Return (x, y) of the center of cell containing provided text 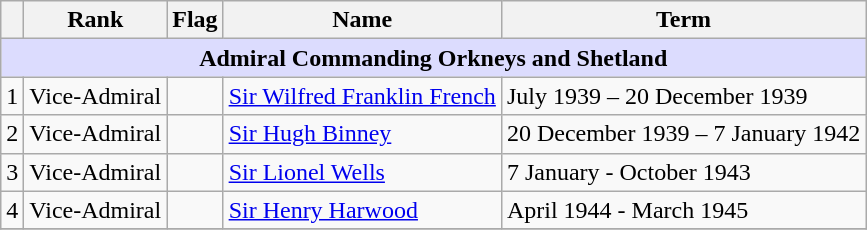
7 January - October 1943 (683, 172)
July 1939 – 20 December 1939 (683, 96)
4 (12, 210)
April 1944 - March 1945 (683, 210)
Name (362, 20)
3 (12, 172)
Flag (195, 20)
Sir Wilfred Franklin French (362, 96)
Admiral Commanding Orkneys and Shetland (434, 58)
Term (683, 20)
1 (12, 96)
Rank (96, 20)
20 December 1939 – 7 January 1942 (683, 134)
Sir Henry Harwood (362, 210)
Sir Lionel Wells (362, 172)
2 (12, 134)
Sir Hugh Binney (362, 134)
